Return [X, Y] of the center of cell containing provided text 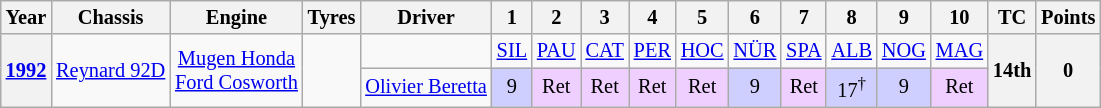
10 [960, 17]
ALB [851, 51]
Points [1068, 17]
0 [1068, 70]
NÜR [756, 51]
Chassis [110, 17]
PAU [556, 51]
14th [1012, 70]
7 [804, 17]
MAG [960, 51]
HOC [702, 51]
Driver [426, 17]
TC [1012, 17]
PER [652, 51]
NOG [904, 51]
2 [556, 17]
4 [652, 17]
Olivier Beretta [426, 88]
SPA [804, 51]
5 [702, 17]
Engine [236, 17]
8 [851, 17]
1992 [26, 70]
SIL [512, 51]
Tyres [332, 17]
Reynard 92D [110, 70]
3 [605, 17]
Mugen HondaFord Cosworth [236, 70]
1 [512, 17]
17† [851, 88]
CAT [605, 51]
6 [756, 17]
Year [26, 17]
